Detect which cell encompasses the target text, then output its [x, y] center coordinate. 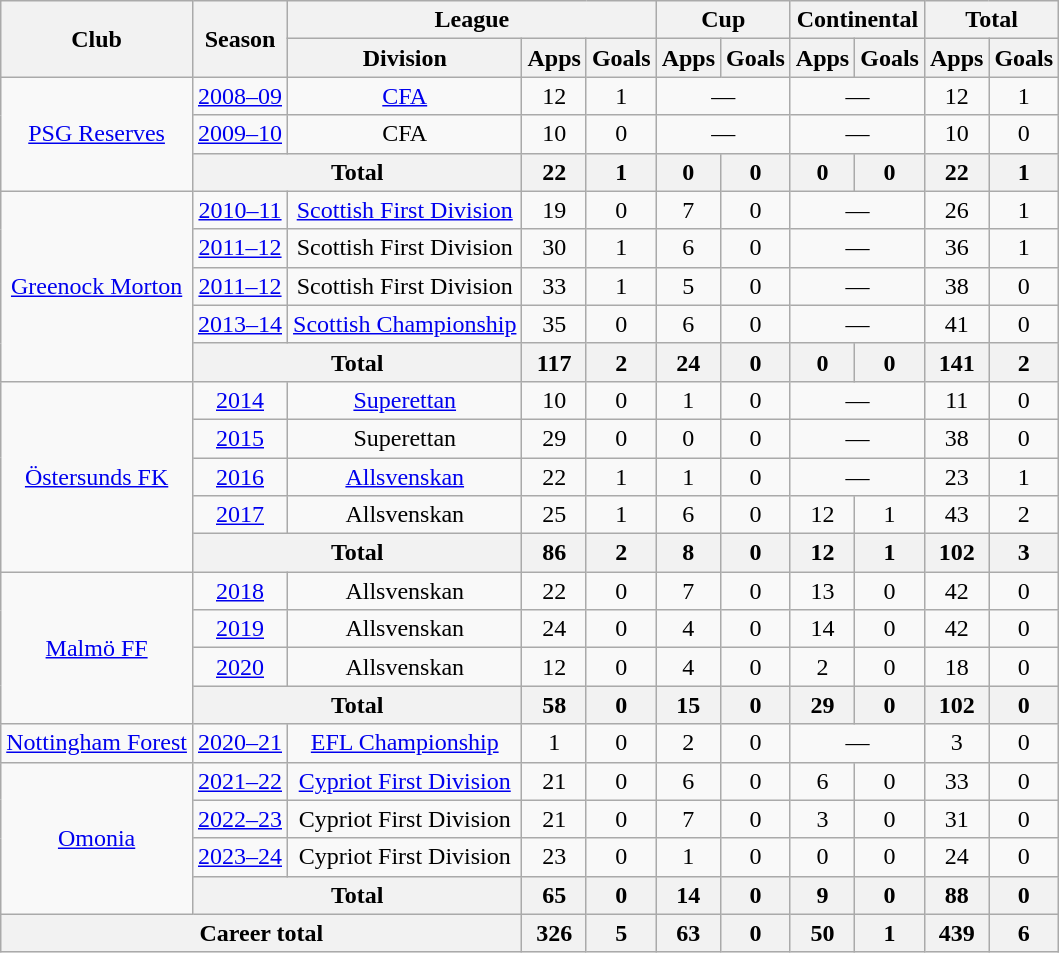
86 [554, 553]
8 [688, 553]
Omonia [97, 838]
439 [956, 933]
36 [956, 248]
2019 [240, 629]
117 [554, 362]
63 [688, 933]
2008–09 [240, 96]
2020 [240, 667]
141 [956, 362]
9 [822, 895]
25 [554, 515]
EFL Championship [405, 743]
Continental [857, 20]
2010–11 [240, 210]
41 [956, 324]
15 [688, 705]
2018 [240, 591]
50 [822, 933]
Malmö FF [97, 648]
League [472, 20]
Cup [723, 20]
Nottingham Forest [97, 743]
2020–21 [240, 743]
30 [554, 248]
Career total [262, 933]
2023–24 [240, 857]
31 [956, 819]
2016 [240, 477]
Östersunds FK [97, 476]
43 [956, 515]
13 [822, 591]
PSG Reserves [97, 134]
2013–14 [240, 324]
65 [554, 895]
26 [956, 210]
Season [240, 39]
Division [405, 58]
2017 [240, 515]
18 [956, 667]
Club [97, 39]
326 [554, 933]
2022–23 [240, 819]
2021–22 [240, 781]
Scottish Championship [405, 324]
19 [554, 210]
88 [956, 895]
Greenock Morton [97, 286]
2015 [240, 438]
58 [554, 705]
2009–10 [240, 134]
35 [554, 324]
11 [956, 400]
2014 [240, 400]
